Scan for the cell matching the given text and deliver its (X, Y) coordinate at center. 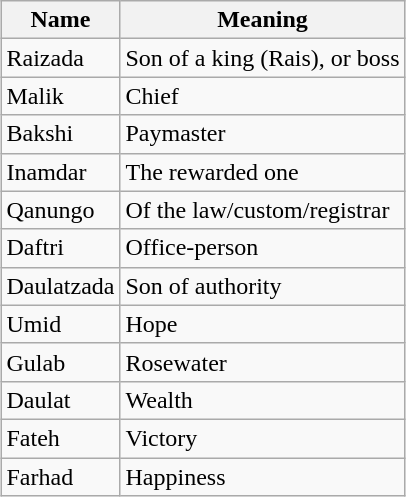
Daulat (60, 400)
Umid (60, 324)
Farhad (60, 477)
Son of authority (262, 286)
Raizada (60, 58)
Daftri (60, 248)
Inamdar (60, 172)
The rewarded one (262, 172)
Wealth (262, 400)
Meaning (262, 20)
Hope (262, 324)
Qanungo (60, 210)
Fateh (60, 438)
Malik (60, 96)
Rosewater (262, 362)
Happiness (262, 477)
Of the law/custom/registrar (262, 210)
Gulab (60, 362)
Daulatzada (60, 286)
Victory (262, 438)
Name (60, 20)
Bakshi (60, 134)
Paymaster (262, 134)
Chief (262, 96)
Son of a king (Rais), or boss (262, 58)
Office-person (262, 248)
